For the text-containing cell, return its midpoint in (X, Y) coordinate format. 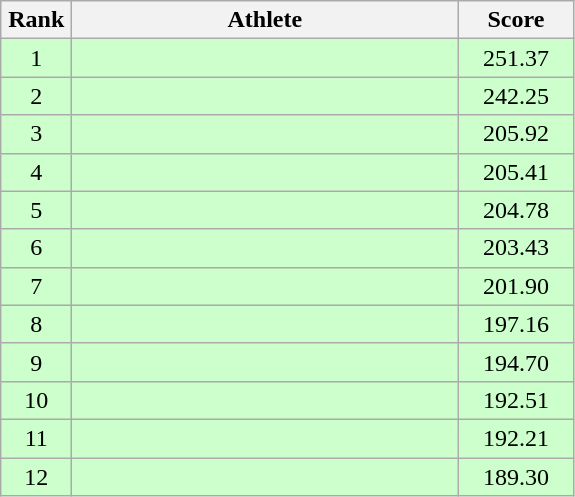
242.25 (516, 96)
205.92 (516, 134)
251.37 (516, 58)
5 (36, 210)
192.21 (516, 438)
Athlete (265, 20)
8 (36, 324)
3 (36, 134)
201.90 (516, 286)
12 (36, 477)
192.51 (516, 400)
1 (36, 58)
189.30 (516, 477)
6 (36, 248)
7 (36, 286)
205.41 (516, 172)
194.70 (516, 362)
Score (516, 20)
4 (36, 172)
197.16 (516, 324)
Rank (36, 20)
10 (36, 400)
9 (36, 362)
11 (36, 438)
204.78 (516, 210)
203.43 (516, 248)
2 (36, 96)
